Locate the cell with the specified text and output its (x, y) center coordinate. 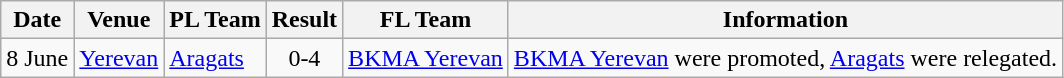
Aragats (215, 58)
8 June (38, 58)
BKMA Yerevan (426, 58)
Date (38, 20)
Information (785, 20)
Result (304, 20)
Venue (119, 20)
PL Team (215, 20)
0-4 (304, 58)
BKMA Yerevan were promoted, Aragats were relegated. (785, 58)
FL Team (426, 20)
Yerevan (119, 58)
